Pinpoint the cell where the given text exists, returning its (X, Y) midpoint coordinate. 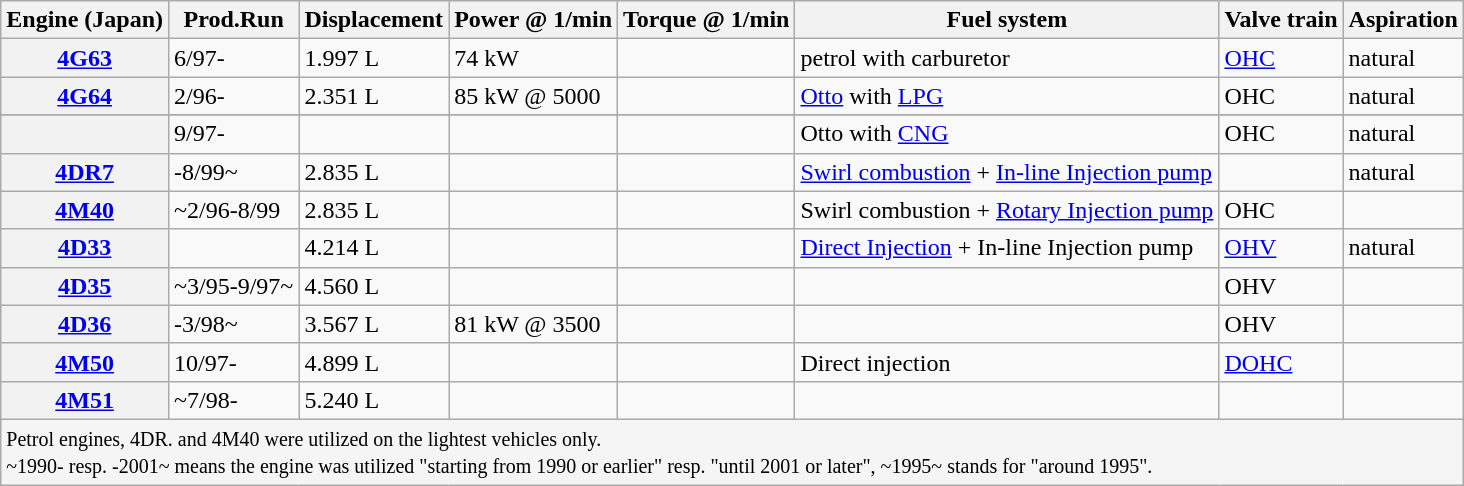
-8/99~ (234, 172)
4G63 (85, 58)
Otto with CNG (1007, 134)
~2/96-8/99 (234, 210)
~3/95-9/97~ (234, 286)
Otto with LPG (1007, 96)
Valve train (1281, 20)
4D33 (85, 248)
Displacement (374, 20)
4G64 (85, 96)
1.997 L (374, 58)
81 kW @ 3500 (534, 324)
Direct Injection + In-line Injection pump (1007, 248)
-3/98~ (234, 324)
3.567 L (374, 324)
Prod.Run (234, 20)
6/97- (234, 58)
85 kW @ 5000 (534, 96)
4.560 L (374, 286)
4DR7 (85, 172)
Aspiration (1403, 20)
Direct injection (1007, 362)
4M50 (85, 362)
petrol with carburetor (1007, 58)
4M51 (85, 400)
4D35 (85, 286)
Swirl combustion + Rotary Injection pump (1007, 210)
Torque @ 1/min (706, 20)
~7/98- (234, 400)
Fuel system (1007, 20)
9/97- (234, 134)
Engine (Japan) (85, 20)
2.351 L (374, 96)
Swirl combustion + In-line Injection pump (1007, 172)
4M40 (85, 210)
2/96- (234, 96)
4.214 L (374, 248)
74 kW (534, 58)
4.899 L (374, 362)
DOHC (1281, 362)
5.240 L (374, 400)
Power @ 1/min (534, 20)
10/97- (234, 362)
4D36 (85, 324)
